Provide the (X, Y) coordinate of the cell's center where the given text is located.  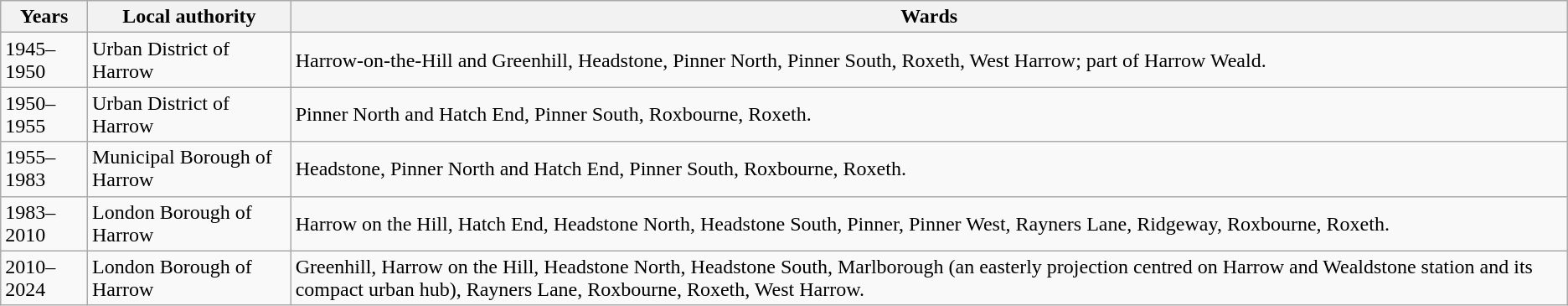
Wards (929, 17)
Harrow on the Hill, Hatch End, Headstone North, Headstone South, Pinner, Pinner West, Rayners Lane, Ridgeway, Roxbourne, Roxeth. (929, 223)
1950–1955 (44, 114)
1983–2010 (44, 223)
2010–2024 (44, 278)
Harrow-on-the-Hill and Greenhill, Headstone, Pinner North, Pinner South, Roxeth, West Harrow; part of Harrow Weald. (929, 60)
Years (44, 17)
1955–1983 (44, 169)
1945–1950 (44, 60)
Headstone, Pinner North and Hatch End, Pinner South, Roxbourne, Roxeth. (929, 169)
Local authority (189, 17)
Pinner North and Hatch End, Pinner South, Roxbourne, Roxeth. (929, 114)
Municipal Borough of Harrow (189, 169)
